Provide the [X, Y] coordinate of the cell's center where the given text is located.  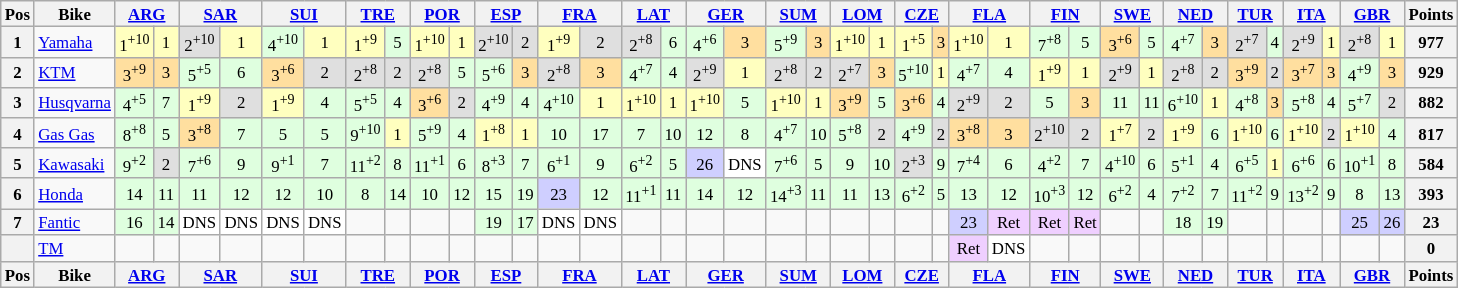
Yamaha [74, 42]
Gas Gas [74, 133]
TM [74, 248]
4+2 [1049, 163]
10+1 [1360, 163]
6+6 [1303, 163]
1+7 [1120, 133]
882 [1430, 103]
13+2 [1303, 194]
6+1 [559, 163]
3+7 [1303, 72]
8+8 [134, 133]
10+3 [1049, 194]
Kawasaki [74, 163]
9+2 [134, 163]
5+10 [913, 72]
4+5 [134, 103]
25 [1360, 222]
977 [1430, 42]
2+3 [913, 163]
5+7 [1360, 103]
KTM [74, 72]
8+3 [493, 163]
7+2 [1183, 194]
6+5 [1246, 163]
18 [1183, 222]
1+5 [913, 42]
7+8 [1049, 42]
0 [1430, 248]
5+1 [1183, 163]
15 [493, 194]
4+8 [1246, 103]
4+6 [705, 42]
Honda [74, 194]
Husqvarna [74, 103]
817 [1430, 133]
584 [1430, 163]
5+6 [493, 72]
393 [1430, 194]
929 [1430, 72]
6+10 [1183, 103]
7+4 [968, 163]
9+1 [283, 163]
16 [134, 222]
Fantic [74, 222]
1+8 [493, 133]
14+3 [786, 194]
9+10 [366, 133]
